Capture the cell that displays the provided text and extract its [x, y] central coordinate. 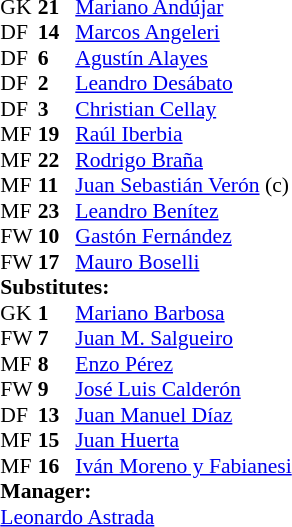
13 [57, 415]
Iván Moreno y Fabianesi [183, 466]
19 [57, 135]
Juan M. Salgueiro [183, 339]
3 [57, 109]
10 [57, 237]
Enzo Pérez [183, 364]
Agustín Alayes [183, 58]
José Luis Calderón [183, 389]
16 [57, 466]
Marcos Angeleri [183, 33]
2 [57, 83]
15 [57, 441]
Manager: [146, 491]
Substitutes: [146, 287]
14 [57, 33]
9 [57, 389]
Rodrigo Braña [183, 160]
Mariano Barbosa [183, 313]
Leandro Desábato [183, 83]
GK [19, 313]
17 [57, 262]
Juan Sebastián Verón (c) [183, 185]
Mauro Boselli [183, 262]
Christian Cellay [183, 109]
6 [57, 58]
Raúl Iberbia [183, 135]
23 [57, 211]
22 [57, 160]
Juan Huerta [183, 441]
7 [57, 339]
11 [57, 185]
Gastón Fernández [183, 237]
Juan Manuel Díaz [183, 415]
8 [57, 364]
Leandro Benítez [183, 211]
1 [57, 313]
